Scan for the cell matching the given text and deliver its [X, Y] coordinate at center. 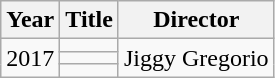
2017 [30, 58]
Jiggy Gregorio [196, 58]
Year [30, 20]
Director [196, 20]
Title [90, 20]
